Return the (X, Y) coordinate for the center point of the cell that contains the specified text.  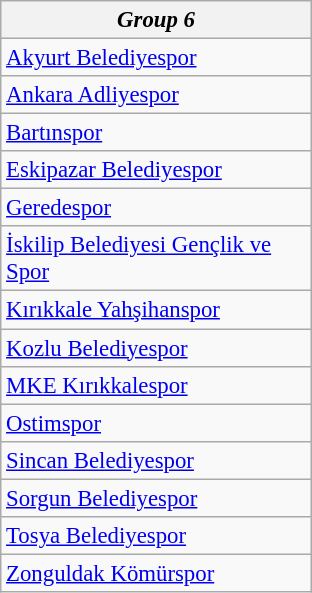
Kırıkkale Yahşihanspor (156, 310)
Ankara Adliyespor (156, 95)
Bartınspor (156, 133)
Ostimspor (156, 423)
Akyurt Belediyespor (156, 58)
Kozlu Belediyespor (156, 348)
Sorgun Belediyespor (156, 498)
Group 6 (156, 20)
Zonguldak Kömürspor (156, 573)
MKE Kırıkkalespor (156, 385)
Sincan Belediyespor (156, 460)
Geredespor (156, 208)
Tosya Belediyespor (156, 536)
Eskipazar Belediyespor (156, 170)
İskilip Belediyesi Gençlik ve Spor (156, 258)
